Determine the (X, Y) coordinate at the center of the cell enclosing the given text.  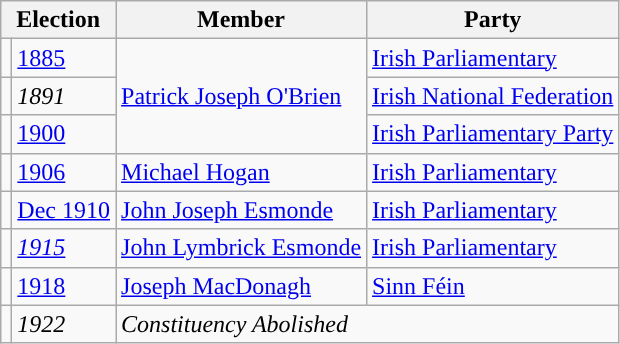
Party (493, 20)
Dec 1910 (64, 210)
John Lymbrick Esmonde (242, 248)
1906 (64, 172)
Irish National Federation (493, 96)
Constituency Abolished (368, 324)
Patrick Joseph O'Brien (242, 96)
1922 (64, 324)
1900 (64, 134)
Irish Parliamentary Party (493, 134)
John Joseph Esmonde (242, 210)
1885 (64, 58)
Election (58, 20)
1891 (64, 96)
Member (242, 20)
1915 (64, 248)
Joseph MacDonagh (242, 286)
Michael Hogan (242, 172)
Sinn Féin (493, 286)
1918 (64, 286)
